Return (X, Y) of the center of cell containing provided text 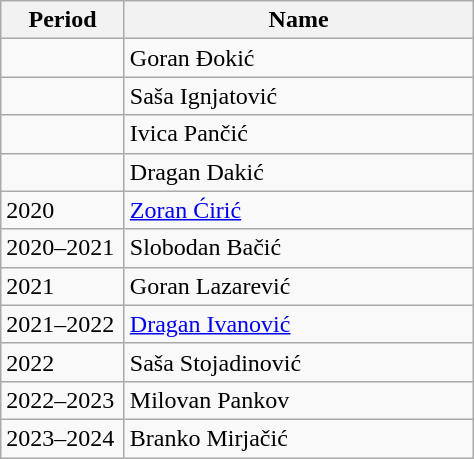
Saša Ignjatović (298, 96)
Zoran Ćirić (298, 210)
Goran Đokić (298, 58)
Saša Stojadinović (298, 362)
Dragan Dakić (298, 172)
Name (298, 20)
2020–2021 (63, 248)
2020 (63, 210)
2022 (63, 362)
2023–2024 (63, 438)
Period (63, 20)
Dragan Ivanović (298, 324)
Goran Lazarević (298, 286)
Ivica Pančić (298, 134)
2021–2022 (63, 324)
2021 (63, 286)
Milovan Pankov (298, 400)
Slobodan Bačić (298, 248)
Branko Mirjačić (298, 438)
2022–2023 (63, 400)
